Output the (X, Y) coordinate of the center of the cell containing the given text.  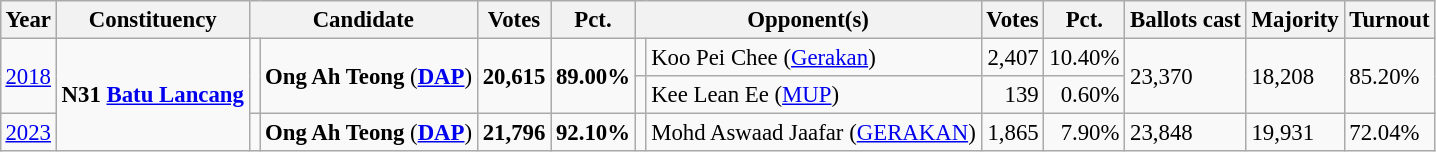
Opponent(s) (808, 20)
Turnout (1390, 20)
139 (1012, 95)
72.04% (1390, 133)
Candidate (363, 20)
85.20% (1390, 76)
7.90% (1084, 133)
0.60% (1084, 95)
21,796 (514, 133)
Mohd Aswaad Jaafar (GERAKAN) (814, 133)
Koo Pei Chee (Gerakan) (814, 57)
2018 (28, 76)
Ballots cast (1186, 20)
Kee Lean Ee (MUP) (814, 95)
23,370 (1186, 76)
N31 Batu Lancang (152, 94)
Majority (1295, 20)
19,931 (1295, 133)
20,615 (514, 76)
Year (28, 20)
2,407 (1012, 57)
23,848 (1186, 133)
18,208 (1295, 76)
92.10% (594, 133)
1,865 (1012, 133)
10.40% (1084, 57)
2023 (28, 133)
89.00% (594, 76)
Constituency (152, 20)
